Determine the (x, y) coordinate at the center of the cell enclosing the given text.  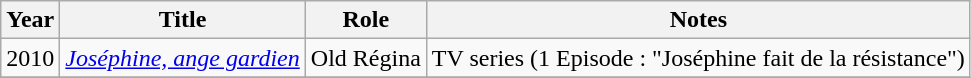
2010 (30, 58)
Title (182, 20)
Old Régina (366, 58)
Role (366, 20)
Notes (698, 20)
TV series (1 Episode : "Joséphine fait de la résistance") (698, 58)
Joséphine, ange gardien (182, 58)
Year (30, 20)
